For the text-containing cell, return its midpoint in [X, Y] coordinate format. 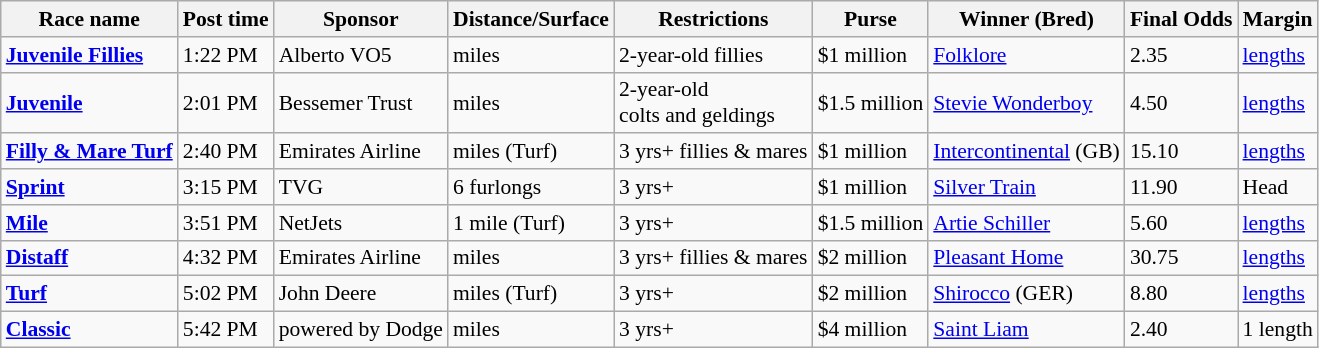
Margin [1278, 19]
Turf [90, 294]
6 furlongs [531, 187]
2-year-old fillies [714, 55]
5.60 [1182, 223]
11.90 [1182, 187]
Alberto VO5 [361, 55]
$4 million [871, 330]
1 mile (Turf) [531, 223]
2:40 PM [226, 152]
Restrictions [714, 19]
Distance/Surface [531, 19]
2-year-old colts and geldings [714, 102]
1 length [1278, 330]
4:32 PM [226, 258]
Mile [90, 223]
Folklore [1026, 55]
Sprint [90, 187]
1:22 PM [226, 55]
Classic [90, 330]
3:15 PM [226, 187]
NetJets [361, 223]
Sponsor [361, 19]
Intercontinental (GB) [1026, 152]
Bessemer Trust [361, 102]
30.75 [1182, 258]
TVG [361, 187]
Pleasant Home [1026, 258]
5:02 PM [226, 294]
Final Odds [1182, 19]
2:01 PM [226, 102]
Distaff [90, 258]
Race name [90, 19]
Stevie Wonderboy [1026, 102]
15.10 [1182, 152]
Filly & Mare Turf [90, 152]
Purse [871, 19]
Winner (Bred) [1026, 19]
Head [1278, 187]
3:51 PM [226, 223]
Silver Train [1026, 187]
powered by Dodge [361, 330]
Post time [226, 19]
4.50 [1182, 102]
Shirocco (GER) [1026, 294]
5:42 PM [226, 330]
John Deere [361, 294]
Saint Liam [1026, 330]
Artie Schiller [1026, 223]
Juvenile Fillies [90, 55]
Juvenile [90, 102]
2.35 [1182, 55]
2.40 [1182, 330]
8.80 [1182, 294]
